Extract the (X, Y) coordinate from the center of the cell holding the provided text.  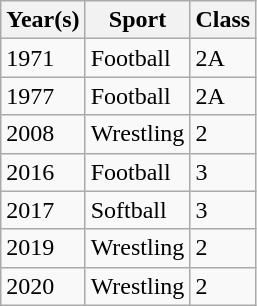
2016 (43, 172)
1971 (43, 58)
Sport (138, 20)
2017 (43, 210)
Softball (138, 210)
2020 (43, 286)
Year(s) (43, 20)
Class (223, 20)
2008 (43, 134)
1977 (43, 96)
2019 (43, 248)
